Return (x, y) of the center of cell containing provided text 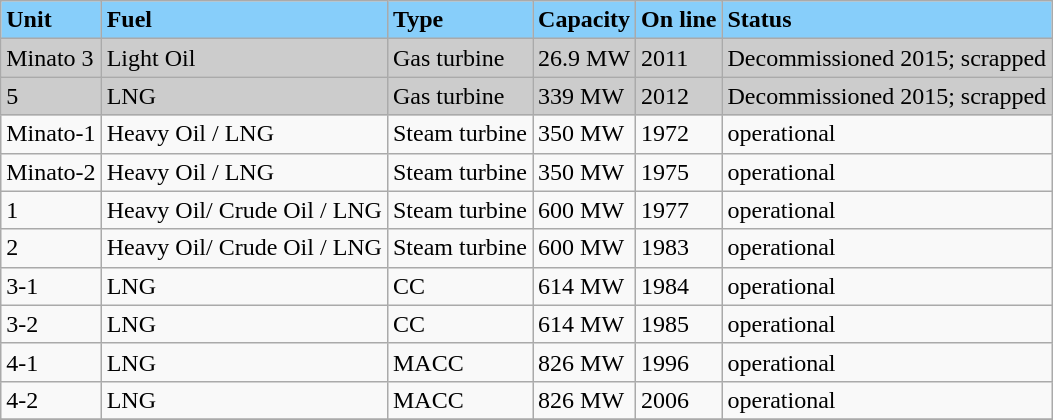
2 (51, 248)
Fuel (244, 20)
1972 (679, 134)
Status (887, 20)
1984 (679, 286)
1977 (679, 210)
1985 (679, 324)
On line (679, 20)
1975 (679, 172)
Minato 3 (51, 58)
4-1 (51, 362)
1983 (679, 248)
2006 (679, 400)
1 (51, 210)
1996 (679, 362)
339 MW (584, 96)
3-1 (51, 286)
4-2 (51, 400)
26.9 MW (584, 58)
5 (51, 96)
2011 (679, 58)
3-2 (51, 324)
Capacity (584, 20)
Type (460, 20)
2012 (679, 96)
Light Oil (244, 58)
Minato-1 (51, 134)
Unit (51, 20)
Minato-2 (51, 172)
